From the cell containing the given text, extract its center point as (x, y) coordinate. 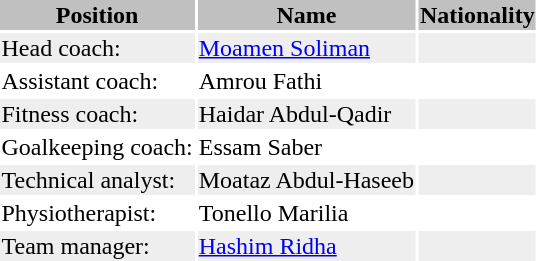
Assistant coach: (97, 81)
Amrou Fathi (306, 81)
Head coach: (97, 48)
Haidar Abdul-Qadir (306, 114)
Position (97, 15)
Hashim Ridha (306, 246)
Goalkeeping coach: (97, 147)
Team manager: (97, 246)
Essam Saber (306, 147)
Tonello Marilia (306, 213)
Moamen Soliman (306, 48)
Fitness coach: (97, 114)
Moataz Abdul-Haseeb (306, 180)
Technical analyst: (97, 180)
Name (306, 15)
Physiotherapist: (97, 213)
